Determine the (x, y) coordinate at the center of the cell enclosing the given text.  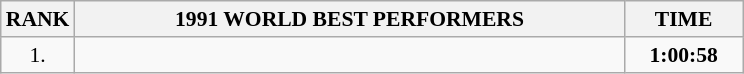
RANK (38, 19)
1:00:58 (684, 55)
1991 WORLD BEST PERFORMERS (349, 19)
TIME (684, 19)
1. (38, 55)
